Pinpoint the cell where the given text exists, returning its (x, y) midpoint coordinate. 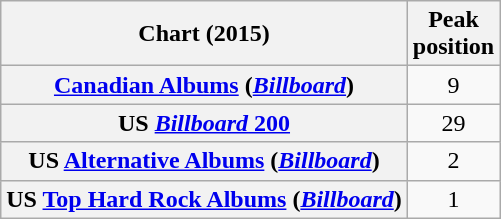
2 (453, 161)
US Billboard 200 (204, 123)
1 (453, 199)
Chart (2015) (204, 34)
US Top Hard Rock Albums (Billboard) (204, 199)
Canadian Albums (Billboard) (204, 85)
US Alternative Albums (Billboard) (204, 161)
29 (453, 123)
9 (453, 85)
Peak position (453, 34)
